From the cell containing the given text, extract its center point as [X, Y] coordinate. 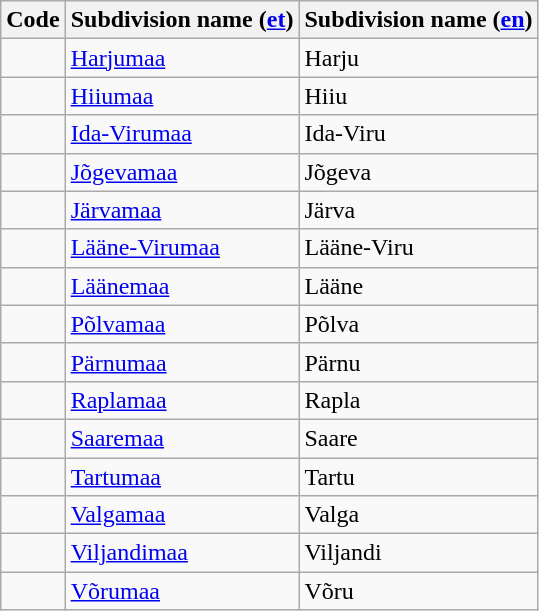
Ida-Virumaa [182, 134]
Pärnumaa [182, 362]
Subdivision name (et) [182, 20]
Hiiu [418, 96]
Harju [418, 58]
Lääne [418, 286]
Põlva [418, 324]
Code [33, 20]
Lääne-Virumaa [182, 248]
Lääne-Viru [418, 248]
Saare [418, 438]
Võrumaa [182, 591]
Viljandimaa [182, 553]
Raplamaa [182, 400]
Põlvamaa [182, 324]
Hiiumaa [182, 96]
Viljandi [418, 553]
Valgamaa [182, 515]
Järva [418, 210]
Läänemaa [182, 286]
Harjumaa [182, 58]
Jõgeva [418, 172]
Tartu [418, 477]
Pärnu [418, 362]
Saaremaa [182, 438]
Tartumaa [182, 477]
Järvamaa [182, 210]
Rapla [418, 400]
Jõgevamaa [182, 172]
Subdivision name (en) [418, 20]
Võru [418, 591]
Ida-Viru [418, 134]
Valga [418, 515]
